Pinpoint the cell where the given text exists, returning its (X, Y) midpoint coordinate. 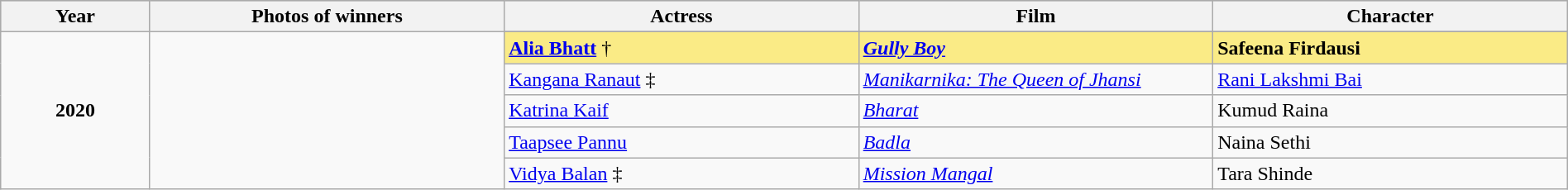
Katrina Kaif (681, 111)
Photos of winners (327, 17)
Character (1391, 17)
Tara Shinde (1391, 173)
Film (1035, 17)
Gully Boy (1035, 48)
Bharat (1035, 111)
2020 (75, 111)
Kumud Raina (1391, 111)
Alia Bhatt † (681, 48)
Manikarnika: The Queen of Jhansi (1035, 79)
Kangana Ranaut ‡ (681, 79)
Rani Lakshmi Bai (1391, 79)
Badla (1035, 142)
Year (75, 17)
Naina Sethi (1391, 142)
Mission Mangal (1035, 173)
Vidya Balan ‡ (681, 173)
Taapsee Pannu (681, 142)
Actress (681, 17)
Safeena Firdausi (1391, 48)
